Return the [X, Y] coordinate for the center point of the cell that contains the specified text.  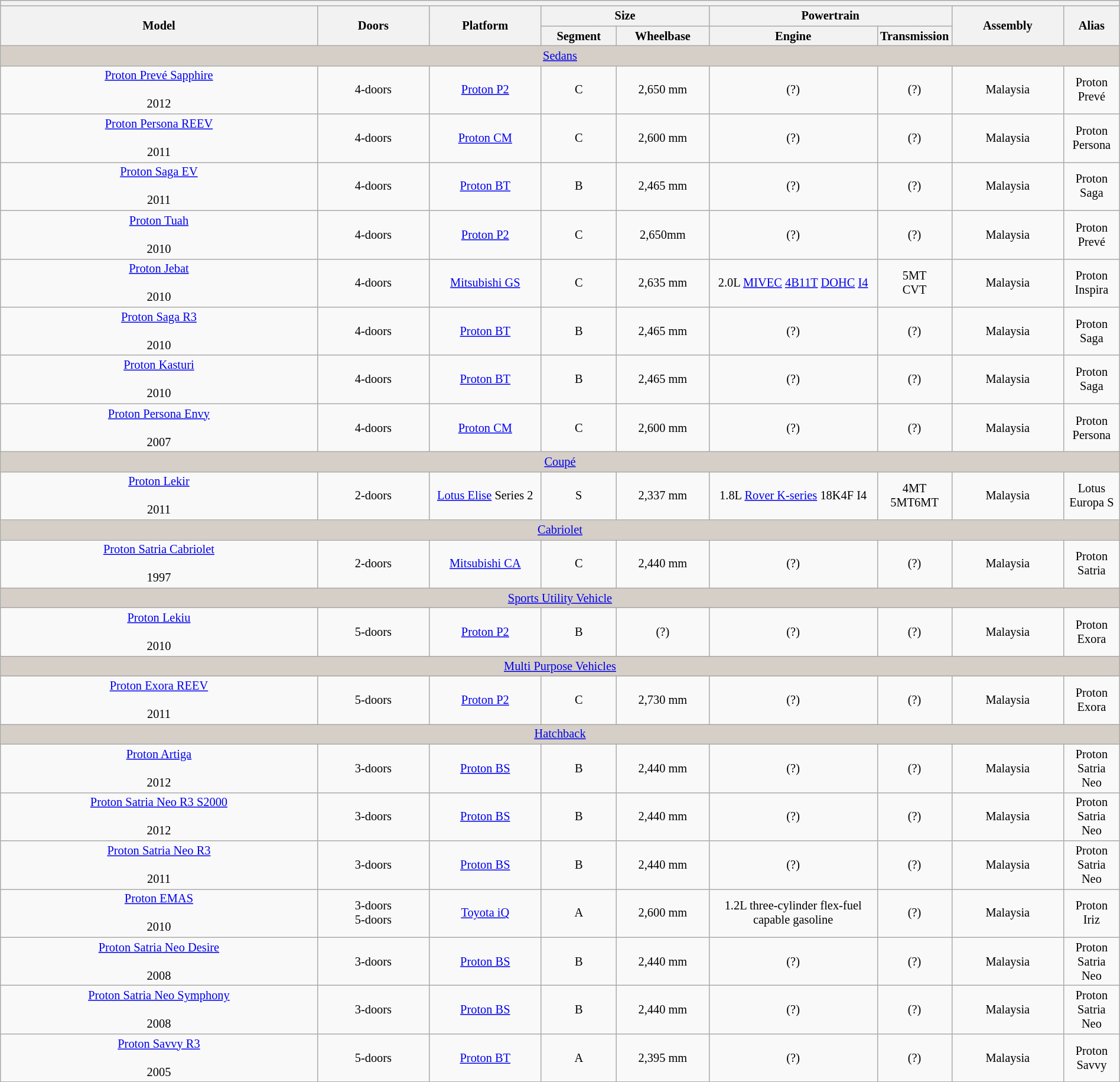
Proton Saga R32010 [159, 331]
Assembly [1008, 26]
Powertrain [831, 16]
2,650mm [663, 235]
Mitsubishi CA [486, 564]
S [579, 496]
Proton Prevé Sapphire2012 [159, 90]
Cabriolet [560, 530]
Multi Purpose Vehicles [560, 666]
Proton Satria [1092, 564]
Model [159, 26]
Proton Savvy R32005 [159, 1058]
5MTCVT [914, 283]
Lotus Europa S [1092, 496]
Proton Satria Neo R32011 [159, 865]
Proton Satria Neo Symphony2008 [159, 1009]
Coupé [560, 462]
2,337 mm [663, 496]
Alias [1092, 26]
Platform [486, 26]
Proton Jebat 2010 [159, 283]
Proton Savvy [1092, 1058]
Proton Tuah2010 [159, 235]
2,395 mm [663, 1058]
Size [625, 16]
Doors [373, 26]
2,635 mm [663, 283]
Mitsubishi GS [486, 283]
Proton Artiga2012 [159, 768]
Proton Lekiu2010 [159, 632]
Toyota iQ [486, 913]
Proton Lekir2011 [159, 496]
Proton Satria Neo R3 S20002012 [159, 817]
3-doors5-doors [373, 913]
Sedans [560, 56]
Proton Inspira [1092, 283]
Proton Saga EV2011 [159, 186]
Proton Exora REEV2011 [159, 700]
Proton Persona Envy2007 [159, 428]
2,650 mm [663, 90]
Transmission [914, 36]
2.0L MIVEC 4B11T DOHC I4 [793, 283]
4MT5MT6MT [914, 496]
Proton Satria Cabriolet1997 [159, 564]
Proton Kasturi2010 [159, 379]
Wheelbase [663, 36]
Proton Iriz [1092, 913]
Segment [579, 36]
Engine [793, 36]
1.2L three-cylinder flex-fuel capable gasoline [793, 913]
Proton Satria Neo Desire2008 [159, 961]
1.8L Rover K-series 18K4F I4 [793, 496]
Hatchback [560, 734]
Lotus Elise Series 2 [486, 496]
Sports Utility Vehicle [560, 598]
Proton Persona REEV2011 [159, 138]
2,730 mm [663, 700]
Proton EMAS2010 [159, 913]
